Return the [x, y] coordinate for the center point of the cell that contains the specified text.  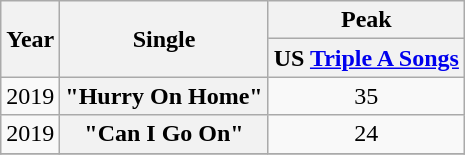
"Can I Go On" [164, 134]
35 [366, 96]
Peak [366, 20]
US Triple A Songs [366, 58]
24 [366, 134]
Year [30, 39]
"Hurry On Home" [164, 96]
Single [164, 39]
